Extract the (x, y) coordinate from the center of the cell holding the provided text.  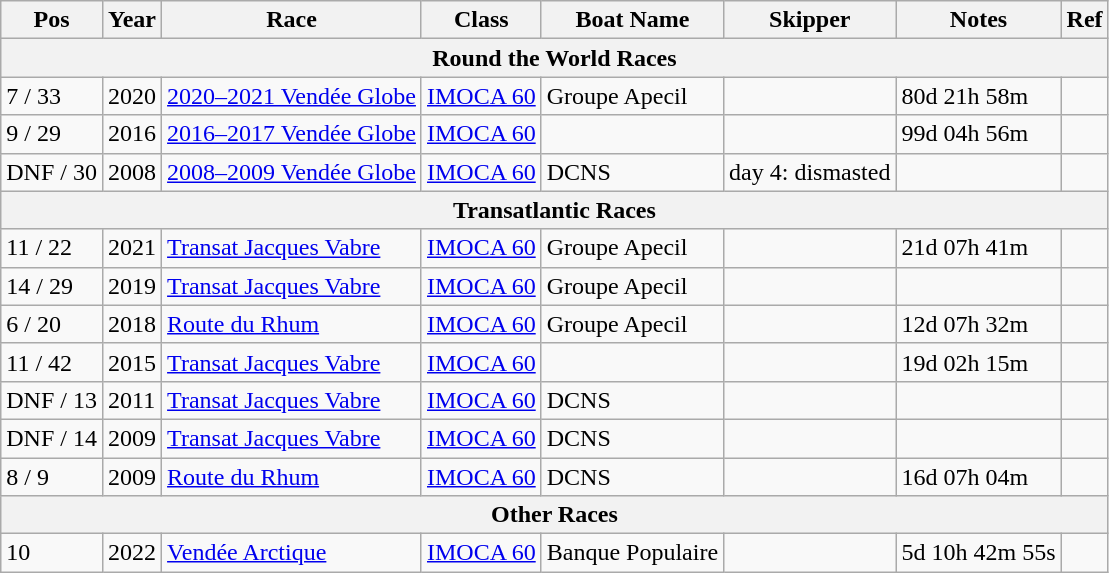
9 / 29 (52, 134)
Banque Populaire (632, 553)
2008 (132, 172)
7 / 33 (52, 96)
16d 07h 04m (978, 477)
8 / 9 (52, 477)
Race (292, 20)
Notes (978, 20)
2021 (132, 248)
2008–2009 Vendée Globe (292, 172)
2016 (132, 134)
21d 07h 41m (978, 248)
2011 (132, 400)
2019 (132, 286)
11 / 22 (52, 248)
DNF / 30 (52, 172)
Boat Name (632, 20)
Ref (1084, 20)
Skipper (810, 20)
99d 04h 56m (978, 134)
Transatlantic Races (554, 210)
Year (132, 20)
Vendée Arctique (292, 553)
5d 10h 42m 55s (978, 553)
2020 (132, 96)
11 / 42 (52, 362)
12d 07h 32m (978, 324)
19d 02h 15m (978, 362)
2018 (132, 324)
DNF / 13 (52, 400)
DNF / 14 (52, 438)
80d 21h 58m (978, 96)
6 / 20 (52, 324)
Class (481, 20)
2015 (132, 362)
day 4: dismasted (810, 172)
2020–2021 Vendée Globe (292, 96)
14 / 29 (52, 286)
10 (52, 553)
Pos (52, 20)
Round the World Races (554, 58)
Other Races (554, 515)
2022 (132, 553)
2016–2017 Vendée Globe (292, 134)
